Determine the [x, y] coordinate at the center of the cell enclosing the given text.  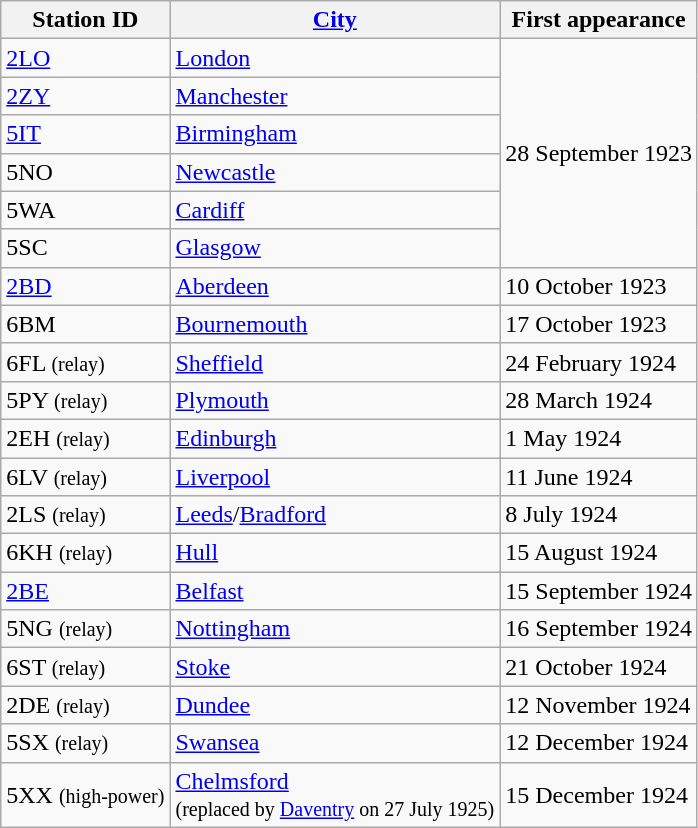
Edinburgh [335, 438]
5NO [86, 172]
Leeds/Bradford [335, 515]
17 October 1923 [599, 324]
2DE (relay) [86, 705]
London [335, 58]
Bournemouth [335, 324]
2LS (relay) [86, 515]
5XX (high-power) [86, 794]
Stoke [335, 667]
Birmingham [335, 134]
21 October 1924 [599, 667]
Liverpool [335, 477]
5IT [86, 134]
Hull [335, 553]
2EH (relay) [86, 438]
2BD [86, 286]
Station ID [86, 20]
6BM [86, 324]
12 November 1924 [599, 705]
24 February 1924 [599, 362]
Dundee [335, 705]
Belfast [335, 591]
City [335, 20]
6FL (relay) [86, 362]
Sheffield [335, 362]
Glasgow [335, 248]
Newcastle [335, 172]
5PY (relay) [86, 400]
Manchester [335, 96]
5SX (relay) [86, 743]
2LO [86, 58]
11 June 1924 [599, 477]
15 September 1924 [599, 591]
Aberdeen [335, 286]
6ST (relay) [86, 667]
Cardiff [335, 210]
28 March 1924 [599, 400]
Nottingham [335, 629]
6KH (relay) [86, 553]
2ZY [86, 96]
15 August 1924 [599, 553]
2BE [86, 591]
6LV (relay) [86, 477]
First appearance [599, 20]
8 July 1924 [599, 515]
15 December 1924 [599, 794]
28 September 1923 [599, 153]
12 December 1924 [599, 743]
10 October 1923 [599, 286]
5NG (relay) [86, 629]
5WA [86, 210]
Chelmsford(replaced by Daventry on 27 July 1925) [335, 794]
Swansea [335, 743]
1 May 1924 [599, 438]
Plymouth [335, 400]
16 September 1924 [599, 629]
5SC [86, 248]
